Provide the (x, y) coordinate of the cell's center where the given text is located.  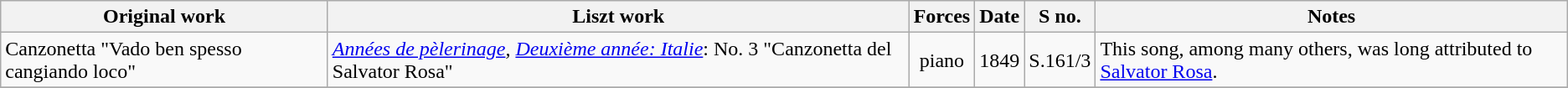
Original work (164, 17)
piano (941, 60)
Notes (1332, 17)
This song, among many others, was long attributed to Salvator Rosa. (1332, 60)
Années de pèlerinage, Deuxième année: Italie: No. 3 "Canzonetta del Salvator Rosa" (618, 60)
Canzonetta "Vado ben spesso cangiando loco" (164, 60)
Date (1000, 17)
1849 (1000, 60)
Liszt work (618, 17)
Forces (941, 17)
S.161/3 (1060, 60)
S no. (1060, 17)
